Identify which cell holds the provided text, then report its [X, Y] central coordinate. 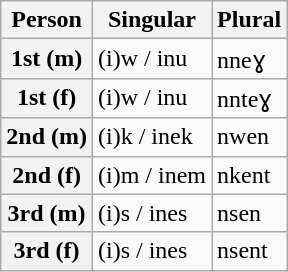
3rd (f) [47, 251]
2nd (m) [47, 137]
Person [47, 20]
1st (m) [47, 59]
nsent [250, 251]
nnteɣ [250, 98]
Plural [250, 20]
nneɣ [250, 59]
Singular [152, 20]
nkent [250, 175]
2nd (f) [47, 175]
3rd (m) [47, 213]
nwen [250, 137]
1st (f) [47, 98]
nsen [250, 213]
(i)m / inem [152, 175]
(i)k / inek [152, 137]
